From the cell containing the given text, extract its center point as (X, Y) coordinate. 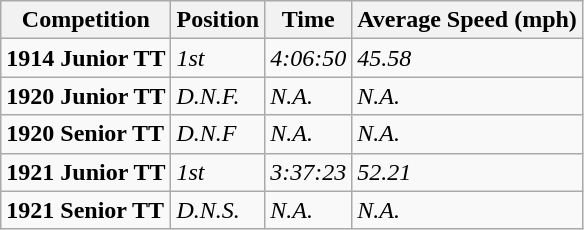
3:37:23 (308, 172)
D.N.F. (218, 96)
D.N.F (218, 134)
1920 Senior TT (86, 134)
Position (218, 20)
1921 Senior TT (86, 210)
D.N.S. (218, 210)
Average Speed (mph) (468, 20)
Competition (86, 20)
52.21 (468, 172)
Time (308, 20)
4:06:50 (308, 58)
45.58 (468, 58)
1914 Junior TT (86, 58)
1920 Junior TT (86, 96)
1921 Junior TT (86, 172)
